Output the [x, y] coordinate of the center of the cell containing the given text.  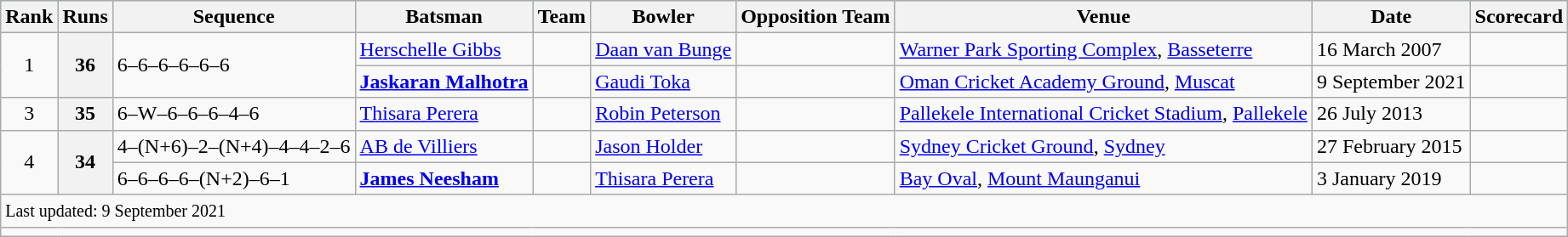
AB de Villiers [444, 146]
Warner Park Sporting Complex, Basseterre [1103, 49]
Robin Peterson [664, 114]
Jaskaran Malhotra [444, 82]
35 [85, 114]
6–W–6–6–6–4–6 [233, 114]
1 [29, 65]
36 [85, 65]
Venue [1103, 17]
Oman Cricket Academy Ground, Muscat [1103, 82]
Bowler [664, 17]
Last updated: 9 September 2021 [785, 211]
3 [29, 114]
Date [1391, 17]
Herschelle Gibbs [444, 49]
9 September 2021 [1391, 82]
Pallekele International Cricket Stadium, Pallekele [1103, 114]
4–(N+6)–2–(N+4)–4–4–2–6 [233, 146]
Runs [85, 17]
Team [562, 17]
Gaudi Toka [664, 82]
Jason Holder [664, 146]
Daan van Bunge [664, 49]
34 [85, 162]
Batsman [444, 17]
26 July 2013 [1391, 114]
16 March 2007 [1391, 49]
Opposition Team [815, 17]
4 [29, 162]
Scorecard [1519, 17]
27 February 2015 [1391, 146]
Sequence [233, 17]
3 January 2019 [1391, 178]
James Neesham [444, 178]
Sydney Cricket Ground, Sydney [1103, 146]
6–6–6–6–6–6 [233, 65]
Rank [29, 17]
6–6–6–6–(N+2)–6–1 [233, 178]
Bay Oval, Mount Maunganui [1103, 178]
